Output the (x, y) coordinate of the center of the cell containing the given text.  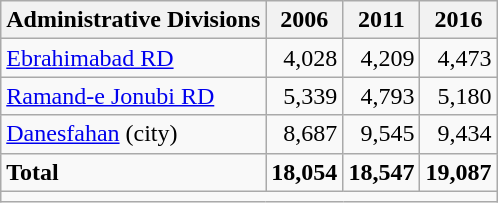
Total (134, 172)
4,793 (382, 96)
2011 (382, 20)
18,054 (304, 172)
4,028 (304, 58)
5,180 (458, 96)
Ebrahimabad RD (134, 58)
4,473 (458, 58)
5,339 (304, 96)
9,545 (382, 134)
4,209 (382, 58)
Ramand-e Jonubi RD (134, 96)
18,547 (382, 172)
2006 (304, 20)
8,687 (304, 134)
Danesfahan (city) (134, 134)
2016 (458, 20)
9,434 (458, 134)
Administrative Divisions (134, 20)
19,087 (458, 172)
